Locate the cell with the specified text and output its [x, y] center coordinate. 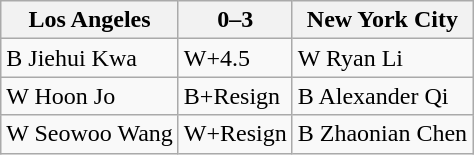
W Seowoo Wang [90, 134]
W Ryan Li [382, 58]
W+Resign [235, 134]
B Jiehui Kwa [90, 58]
Los Angeles [90, 20]
B+Resign [235, 96]
B Zhaonian Chen [382, 134]
W Hoon Jo [90, 96]
W+4.5 [235, 58]
B Alexander Qi [382, 96]
0–3 [235, 20]
New York City [382, 20]
